Scan for the cell matching the given text and deliver its [x, y] coordinate at center. 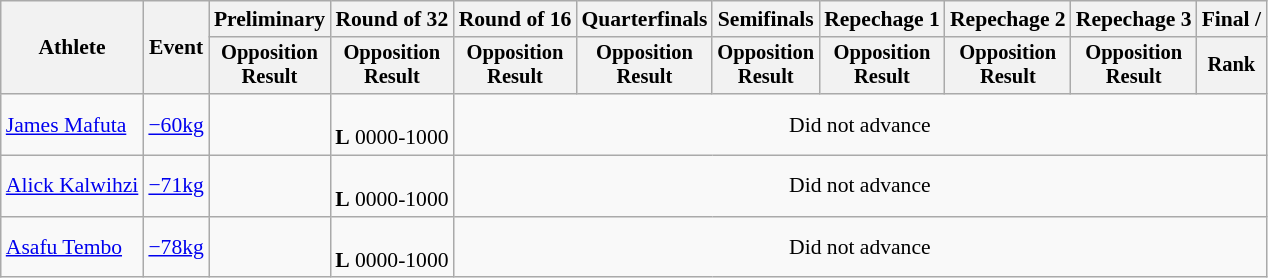
Preliminary [270, 19]
Round of 32 [392, 19]
Repechage 1 [882, 19]
Semifinals [766, 19]
Event [176, 48]
Athlete [72, 48]
Asafu Tembo [72, 248]
Repechage 2 [1008, 19]
Round of 16 [516, 19]
Repechage 3 [1134, 19]
James Mafuta [72, 124]
−71kg [176, 186]
Alick Kalwihzi [72, 186]
−60kg [176, 124]
Quarterfinals [644, 19]
Final / [1232, 19]
Rank [1232, 66]
−78kg [176, 248]
